Provide the [x, y] coordinate of the cell's center where the given text is located.  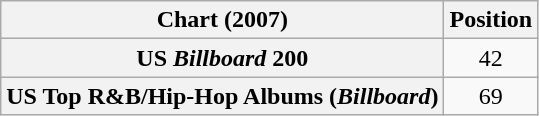
42 [491, 58]
US Top R&B/Hip-Hop Albums (Billboard) [222, 96]
69 [491, 96]
US Billboard 200 [222, 58]
Chart (2007) [222, 20]
Position [491, 20]
